Output the (X, Y) coordinate of the center of the cell containing the given text.  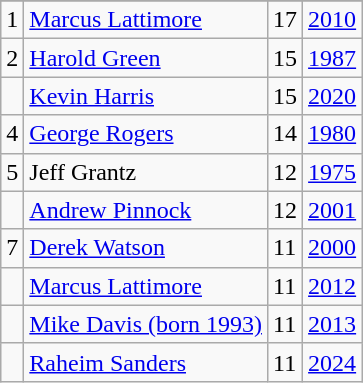
7 (12, 248)
Jeff Grantz (146, 172)
2012 (332, 286)
2 (12, 58)
Mike Davis (born 1993) (146, 324)
Derek Watson (146, 248)
Kevin Harris (146, 96)
5 (12, 172)
George Rogers (146, 134)
14 (286, 134)
4 (12, 134)
1975 (332, 172)
1 (12, 20)
Raheim Sanders (146, 362)
Harold Green (146, 58)
Andrew Pinnock (146, 210)
2020 (332, 96)
2001 (332, 210)
17 (286, 20)
1980 (332, 134)
2010 (332, 20)
1987 (332, 58)
2000 (332, 248)
2024 (332, 362)
2013 (332, 324)
